Provide the (X, Y) coordinate of the cell's center where the given text is located.  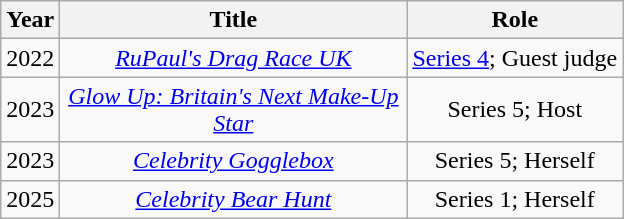
2022 (30, 58)
Celebrity Bear Hunt (234, 199)
Series 5; Herself (515, 161)
Role (515, 20)
Series 4; Guest judge (515, 58)
Celebrity Gogglebox (234, 161)
Series 5; Host (515, 110)
Series 1; Herself (515, 199)
Glow Up: Britain's Next Make-Up Star (234, 110)
2025 (30, 199)
RuPaul's Drag Race UK (234, 58)
Year (30, 20)
Title (234, 20)
